Locate the cell with the specified text and output its [x, y] center coordinate. 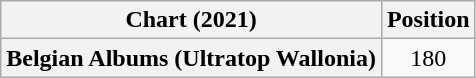
Chart (2021) [192, 20]
Belgian Albums (Ultratop Wallonia) [192, 58]
Position [428, 20]
180 [428, 58]
